Find where the given text appears and provide that cell's center as (x, y) coordinate. 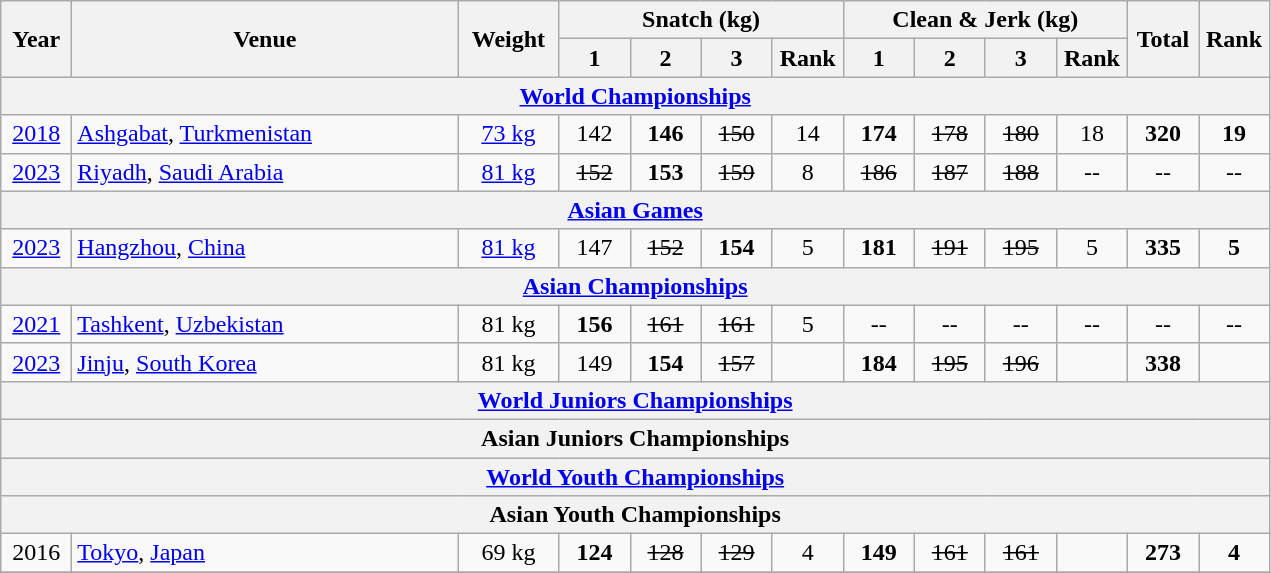
Riyadh, Saudi Arabia (265, 172)
142 (594, 134)
146 (666, 134)
18 (1092, 134)
147 (594, 248)
338 (1162, 362)
Year (36, 39)
Venue (265, 39)
153 (666, 172)
Total (1162, 39)
8 (808, 172)
273 (1162, 553)
180 (1020, 134)
Clean & Jerk (kg) (985, 20)
69 kg (508, 553)
Asian Juniors Championships (636, 438)
129 (736, 553)
2016 (36, 553)
181 (878, 248)
Snatch (kg) (701, 20)
174 (878, 134)
187 (950, 172)
191 (950, 248)
Jinju, South Korea (265, 362)
156 (594, 324)
Asian Youth Championships (636, 515)
184 (878, 362)
2018 (36, 134)
World Championships (636, 96)
73 kg (508, 134)
World Youth Championships (636, 477)
335 (1162, 248)
Hangzhou, China (265, 248)
Asian Games (636, 210)
320 (1162, 134)
19 (1234, 134)
Tokyo, Japan (265, 553)
159 (736, 172)
128 (666, 553)
Ashgabat, Turkmenistan (265, 134)
Asian Championships (636, 286)
178 (950, 134)
188 (1020, 172)
157 (736, 362)
Weight (508, 39)
Tashkent, Uzbekistan (265, 324)
14 (808, 134)
150 (736, 134)
2021 (36, 324)
World Juniors Championships (636, 400)
124 (594, 553)
196 (1020, 362)
186 (878, 172)
